Find where the given text appears and provide that cell's center as [X, Y] coordinate. 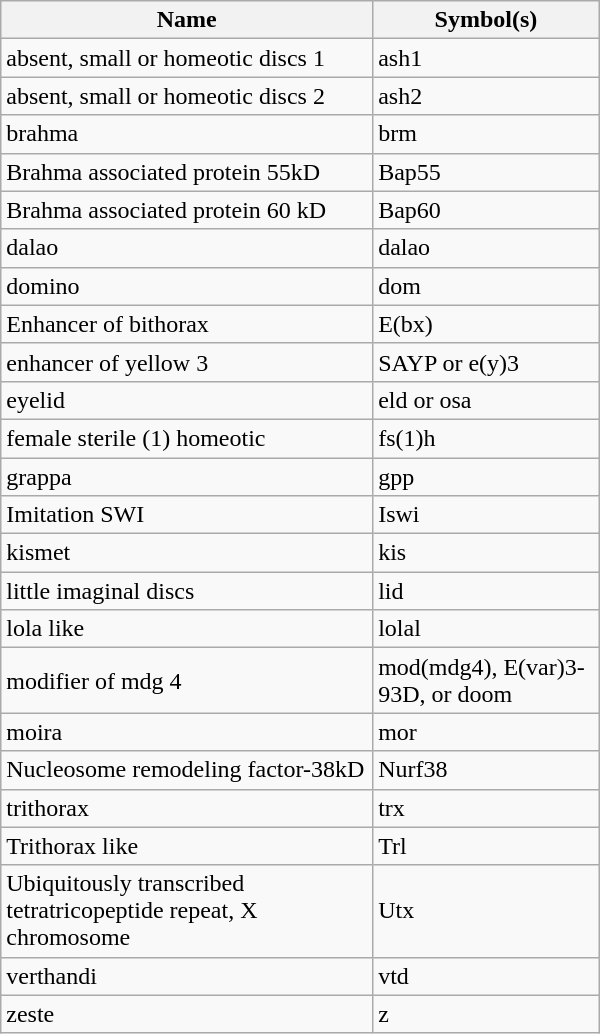
Symbol(s) [486, 20]
little imaginal discs [187, 591]
Utx [486, 911]
Name [187, 20]
absent, small or homeotic discs 2 [187, 96]
Iswi [486, 515]
brahma [187, 134]
Imitation SWI [187, 515]
female sterile (1) homeotic [187, 438]
dom [486, 286]
Bap55 [486, 172]
gpp [486, 477]
mod(mdg4), E(var)3-93D, or doom [486, 680]
fs(1)h [486, 438]
brm [486, 134]
modifier of mdg 4 [187, 680]
Brahma associated protein 55kD [187, 172]
z [486, 1014]
vtd [486, 976]
grappa [187, 477]
moira [187, 732]
E(bx) [486, 324]
trithorax [187, 808]
Ubiquitously transcribed tetratricopeptide repeat, X chromosome [187, 911]
eld or osa [486, 400]
Bap60 [486, 210]
kismet [187, 553]
Brahma associated protein 60 kD [187, 210]
mor [486, 732]
lolal [486, 629]
kis [486, 553]
Nucleosome remodeling factor-38kD [187, 770]
trx [486, 808]
lid [486, 591]
Trl [486, 846]
Enhancer of bithorax [187, 324]
ash1 [486, 58]
lola like [187, 629]
verthandi [187, 976]
absent, small or homeotic discs 1 [187, 58]
enhancer of yellow 3 [187, 362]
zeste [187, 1014]
domino [187, 286]
Trithorax like [187, 846]
ash2 [486, 96]
SAYP or e(y)3 [486, 362]
eyelid [187, 400]
Nurf38 [486, 770]
